For the text-containing cell, return its midpoint in (X, Y) coordinate format. 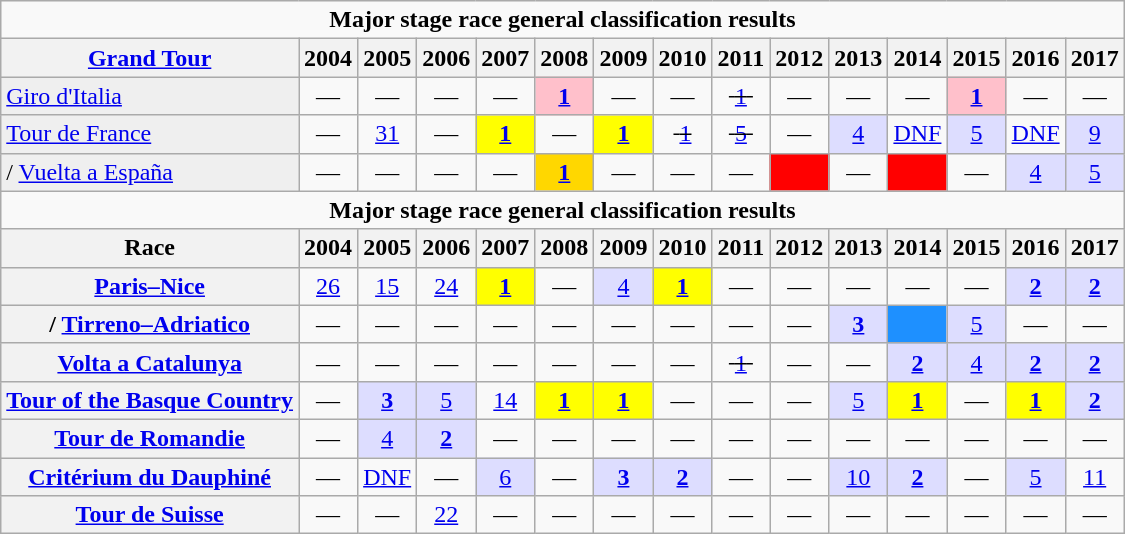
Paris–Nice (150, 286)
Giro d'Italia (150, 96)
11 (1094, 477)
22 (446, 515)
Volta a Catalunya (150, 362)
Tour de Romandie (150, 438)
31 (388, 134)
Tour of the Basque Country (150, 400)
Tour de Suisse (150, 515)
Critérium du Dauphiné (150, 477)
6 (506, 477)
Race (150, 248)
26 (328, 286)
/ Vuelta a España (150, 172)
Tour de France (150, 134)
24 (446, 286)
10 (858, 477)
14 (506, 400)
Grand Tour (150, 58)
9 (1094, 134)
15 (388, 286)
/ Tirreno–Adriatico (150, 324)
